Detect which cell encompasses the target text, then output its [X, Y] center coordinate. 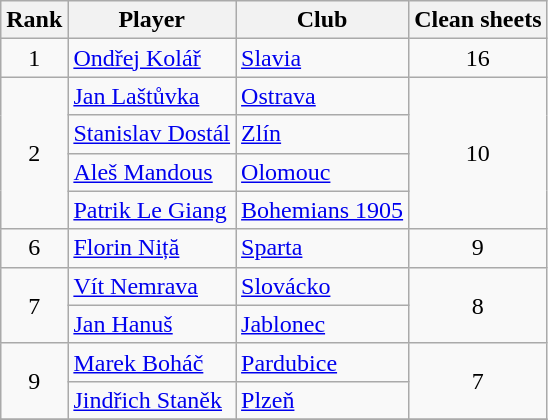
Marek Boháč [152, 362]
2 [34, 153]
Pardubice [322, 362]
Player [152, 20]
8 [478, 305]
Stanislav Dostál [152, 134]
Clean sheets [478, 20]
Sparta [322, 248]
Slavia [322, 58]
Vít Nemrava [152, 286]
Jan Hanuš [152, 324]
16 [478, 58]
Zlín [322, 134]
1 [34, 58]
Patrik Le Giang [152, 210]
Jindřich Staněk [152, 400]
Florin Niță [152, 248]
10 [478, 153]
Plzeň [322, 400]
Jan Laštůvka [152, 96]
Jablonec [322, 324]
Rank [34, 20]
Club [322, 20]
Slovácko [322, 286]
6 [34, 248]
Aleš Mandous [152, 172]
Ostrava [322, 96]
Ondřej Kolář [152, 58]
Bohemians 1905 [322, 210]
Olomouc [322, 172]
